Return (x, y) of the center of cell containing provided text 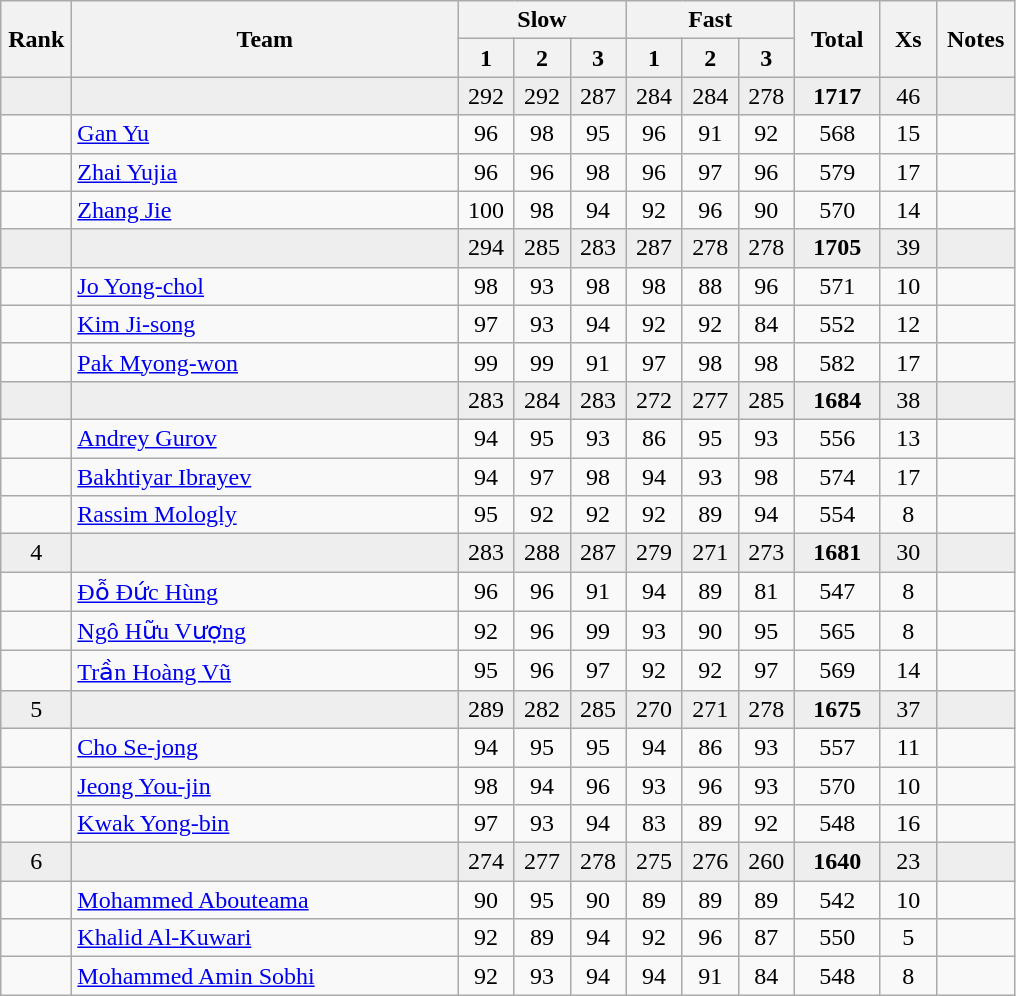
38 (908, 400)
Bakhtiyar Ibrayev (265, 477)
569 (837, 671)
274 (486, 862)
4 (36, 553)
294 (486, 248)
81 (766, 592)
574 (837, 477)
39 (908, 248)
288 (542, 553)
1640 (837, 862)
556 (837, 438)
87 (766, 938)
260 (766, 862)
1684 (837, 400)
554 (837, 515)
30 (908, 553)
276 (710, 862)
16 (908, 824)
565 (837, 631)
83 (654, 824)
Đỗ Đức Hùng (265, 592)
275 (654, 862)
Pak Myong-won (265, 362)
550 (837, 938)
557 (837, 747)
Ngô Hữu Vượng (265, 631)
15 (908, 134)
Andrey Gurov (265, 438)
542 (837, 900)
571 (837, 286)
270 (654, 709)
Rassim Mologly (265, 515)
100 (486, 210)
6 (36, 862)
13 (908, 438)
579 (837, 172)
289 (486, 709)
Mohammed Abouteama (265, 900)
Slow (542, 20)
12 (908, 324)
Team (265, 39)
552 (837, 324)
88 (710, 286)
Cho Se-jong (265, 747)
Jo Yong-chol (265, 286)
Jeong You-jin (265, 785)
Fast (710, 20)
279 (654, 553)
272 (654, 400)
11 (908, 747)
282 (542, 709)
Zhai Yujia (265, 172)
46 (908, 96)
Gan Yu (265, 134)
273 (766, 553)
Kim Ji-song (265, 324)
568 (837, 134)
Zhang Jie (265, 210)
23 (908, 862)
37 (908, 709)
547 (837, 592)
Xs (908, 39)
582 (837, 362)
Notes (976, 39)
1675 (837, 709)
Kwak Yong-bin (265, 824)
Rank (36, 39)
1705 (837, 248)
Trần Hoàng Vũ (265, 671)
1681 (837, 553)
Total (837, 39)
Mohammed Amin Sobhi (265, 976)
Khalid Al-Kuwari (265, 938)
1717 (837, 96)
